Find where the given text appears and provide that cell's center as [x, y] coordinate. 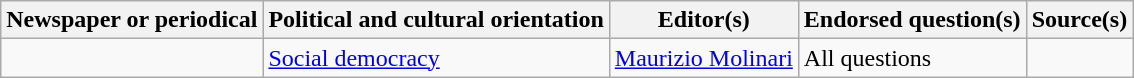
Social democracy [436, 58]
Newspaper or periodical [132, 20]
Editor(s) [704, 20]
All questions [912, 58]
Political and cultural orientation [436, 20]
Source(s) [1080, 20]
Endorsed question(s) [912, 20]
Maurizio Molinari [704, 58]
